Identify which cell holds the provided text, then report its (x, y) central coordinate. 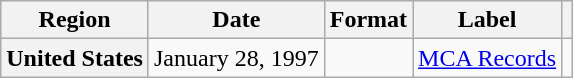
United States (75, 58)
January 28, 1997 (236, 58)
Format (368, 20)
Label (488, 20)
Region (75, 20)
Date (236, 20)
MCA Records (488, 58)
